Output the (x, y) coordinate of the center of the cell containing the given text.  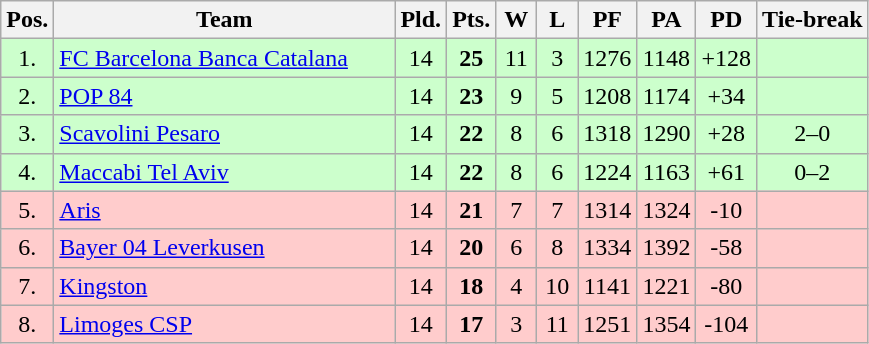
20 (472, 248)
Tie-break (813, 20)
FC Barcelona Banca Catalana (224, 58)
1. (28, 58)
8. (28, 324)
1208 (608, 96)
POP 84 (224, 96)
1392 (666, 248)
+128 (726, 58)
Pts. (472, 20)
5. (28, 210)
7. (28, 286)
Bayer 04 Leverkusen (224, 248)
4. (28, 172)
9 (516, 96)
Maccabi Tel Aviv (224, 172)
1334 (608, 248)
-10 (726, 210)
2. (28, 96)
+28 (726, 134)
+34 (726, 96)
6. (28, 248)
W (516, 20)
1163 (666, 172)
21 (472, 210)
Team (224, 20)
17 (472, 324)
PF (608, 20)
1318 (608, 134)
1251 (608, 324)
1148 (666, 58)
23 (472, 96)
0–2 (813, 172)
Pld. (421, 20)
1141 (608, 286)
-104 (726, 324)
-80 (726, 286)
1174 (666, 96)
PD (726, 20)
1276 (608, 58)
-58 (726, 248)
1314 (608, 210)
1290 (666, 134)
L (558, 20)
1324 (666, 210)
Pos. (28, 20)
5 (558, 96)
1221 (666, 286)
Kingston (224, 286)
10 (558, 286)
4 (516, 286)
1224 (608, 172)
Aris (224, 210)
25 (472, 58)
Scavolini Pesaro (224, 134)
18 (472, 286)
1354 (666, 324)
3. (28, 134)
+61 (726, 172)
Limoges CSP (224, 324)
2–0 (813, 134)
PA (666, 20)
